Find where the given text appears and provide that cell's center as (x, y) coordinate. 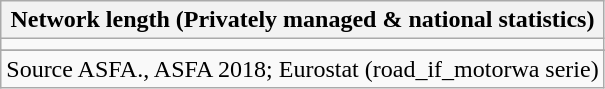
Source ASFA., ASFA 2018; Eurostat (road_if_motorwa serie) (302, 69)
Network length (Privately managed & national statistics) (302, 20)
